Return [x, y] of the center of cell containing provided text 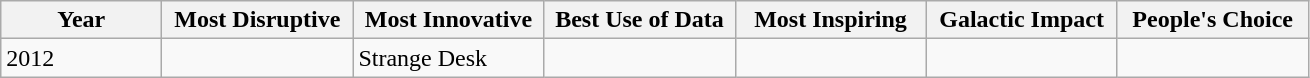
People's Choice [1212, 20]
Strange Desk [448, 58]
2012 [82, 58]
Most Inspiring [830, 20]
Year [82, 20]
Best Use of Data [640, 20]
Most Innovative [448, 20]
Most Disruptive [258, 20]
Galactic Impact [1022, 20]
